Return [X, Y] of the center of cell containing provided text 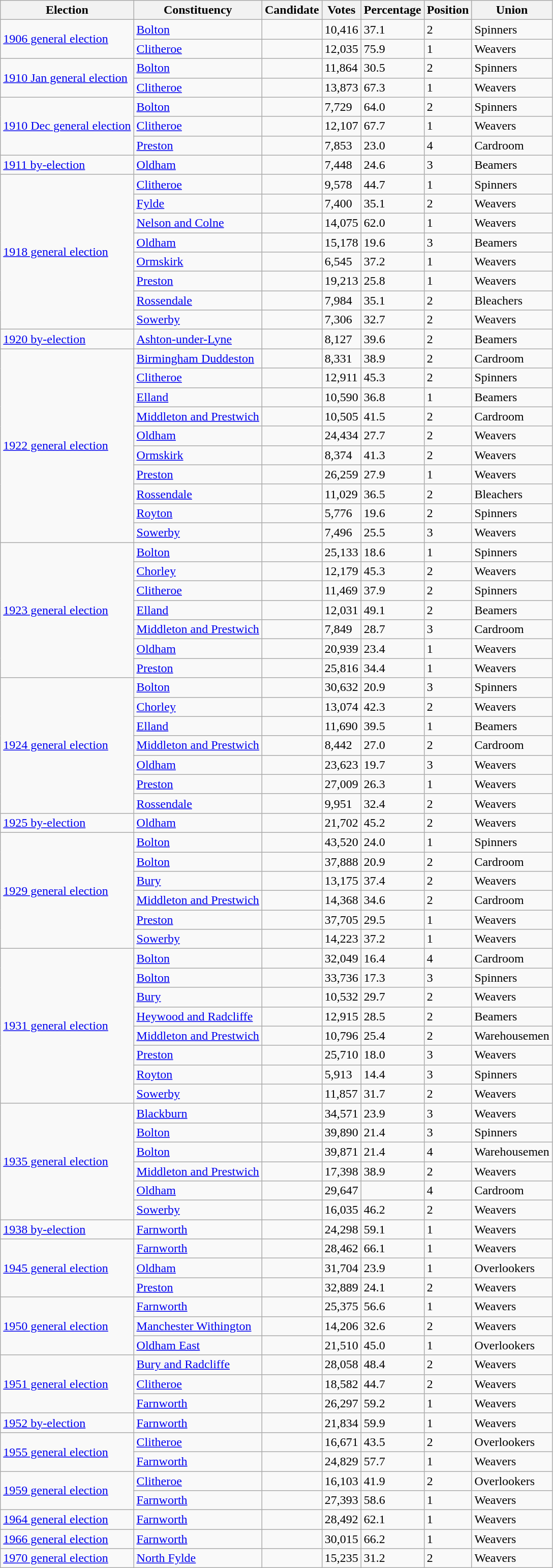
24.0 [392, 842]
1966 general election [67, 1539]
31.2 [392, 1558]
Blackburn [198, 1113]
58.6 [392, 1500]
57.7 [392, 1461]
31,704 [342, 1268]
25,816 [342, 668]
7,849 [342, 629]
Union [512, 10]
Oldham East [198, 1345]
25,133 [342, 552]
34.4 [392, 668]
1920 by-election [67, 339]
14,075 [342, 223]
10,505 [342, 416]
23.0 [392, 145]
46.2 [392, 1210]
33,736 [342, 978]
30,015 [342, 1539]
42.3 [392, 707]
32.6 [392, 1326]
14,368 [342, 900]
Fylde [198, 203]
25.4 [392, 1036]
11,690 [342, 726]
8,127 [342, 339]
27,009 [342, 784]
1959 general election [67, 1491]
37,888 [342, 862]
1925 by-election [67, 823]
11,857 [342, 1094]
67.7 [392, 126]
39,890 [342, 1132]
39.5 [392, 726]
7,853 [342, 145]
16,035 [342, 1210]
13,873 [342, 87]
24,298 [342, 1229]
5,913 [342, 1074]
32,049 [342, 958]
59.9 [392, 1423]
10,796 [342, 1036]
43.5 [392, 1442]
25.8 [392, 281]
16,671 [342, 1442]
56.6 [392, 1307]
29.5 [392, 920]
34.6 [392, 900]
29,647 [342, 1191]
12,915 [342, 1016]
10,590 [342, 397]
32.4 [392, 803]
1910 Dec general election [67, 126]
36.5 [392, 494]
1923 general election [67, 610]
12,911 [342, 378]
25.5 [392, 532]
37.1 [392, 29]
1964 general election [67, 1520]
27.7 [392, 436]
20,939 [342, 649]
30,632 [342, 687]
1911 by-election [67, 165]
1935 general election [67, 1161]
Position [448, 10]
Birmingham Duddeston [198, 358]
1929 general election [67, 890]
25,375 [342, 1307]
1918 general election [67, 252]
37.9 [392, 591]
Candidate [292, 10]
8,442 [342, 745]
Nelson and Colne [198, 223]
14,206 [342, 1326]
27.0 [392, 745]
66.2 [392, 1539]
7,306 [342, 320]
10,416 [342, 29]
41.5 [392, 416]
28.7 [392, 629]
1931 general election [67, 1026]
26,297 [342, 1403]
1955 general election [67, 1452]
1910 Jan general election [67, 78]
41.9 [392, 1481]
62.0 [392, 223]
12,179 [342, 571]
17.3 [392, 978]
9,578 [342, 184]
16.4 [392, 958]
11,864 [342, 68]
Constituency [198, 10]
66.1 [392, 1249]
19.7 [392, 765]
12,107 [342, 126]
45.0 [392, 1345]
19,213 [342, 281]
7,729 [342, 107]
32.7 [392, 320]
30.5 [392, 68]
14,223 [342, 939]
12,031 [342, 610]
23.4 [392, 649]
37.4 [392, 881]
8,331 [342, 358]
59.2 [392, 1403]
28,058 [342, 1365]
27.9 [392, 474]
Heywood and Radcliffe [198, 1016]
17,398 [342, 1171]
36.8 [392, 397]
15,235 [342, 1558]
16,103 [342, 1481]
North Fylde [198, 1558]
43,520 [342, 842]
10,532 [342, 997]
15,178 [342, 243]
14.4 [392, 1074]
1951 general election [67, 1384]
59.1 [392, 1229]
25,710 [342, 1055]
62.1 [392, 1520]
26,259 [342, 474]
6,545 [342, 262]
5,776 [342, 513]
12,035 [342, 49]
18.0 [392, 1055]
Bury and Radcliffe [198, 1365]
18,582 [342, 1384]
49.1 [392, 610]
13,074 [342, 707]
7,496 [342, 532]
23,623 [342, 765]
1945 general election [67, 1268]
39,871 [342, 1152]
28.5 [392, 1016]
37,705 [342, 920]
24,434 [342, 436]
13,175 [342, 881]
11,469 [342, 591]
31.7 [392, 1094]
18.6 [392, 552]
39.6 [392, 339]
45.2 [392, 823]
24.1 [392, 1287]
7,400 [342, 203]
41.3 [392, 455]
7,448 [342, 165]
21,834 [342, 1423]
Votes [342, 10]
9,951 [342, 803]
1970 general election [67, 1558]
Manchester Withington [198, 1326]
26.3 [392, 784]
8,374 [342, 455]
1924 general election [67, 745]
Percentage [392, 10]
64.0 [392, 107]
1952 by-election [67, 1423]
28,492 [342, 1520]
1938 by-election [67, 1229]
1922 general election [67, 445]
21,702 [342, 823]
7,984 [342, 300]
67.3 [392, 87]
11,029 [342, 494]
34,571 [342, 1113]
75.9 [392, 49]
28,462 [342, 1249]
21,510 [342, 1345]
24,829 [342, 1461]
Ashton-under-Lyne [198, 339]
1906 general election [67, 39]
27,393 [342, 1500]
24.6 [392, 165]
29.7 [392, 997]
48.4 [392, 1365]
Election [67, 10]
32,889 [342, 1287]
1950 general election [67, 1326]
